Provide the [x, y] coordinate of the cell's center where the given text is located.  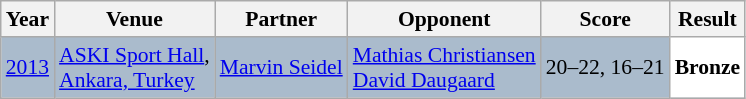
ASKI Sport Hall,Ankara, Turkey [134, 68]
Partner [282, 19]
Venue [134, 19]
Score [606, 19]
Marvin Seidel [282, 68]
20–22, 16–21 [606, 68]
Bronze [708, 68]
2013 [28, 68]
Mathias Christiansen David Daugaard [444, 68]
Year [28, 19]
Opponent [444, 19]
Result [708, 19]
